Detect which cell encompasses the target text, then output its [x, y] center coordinate. 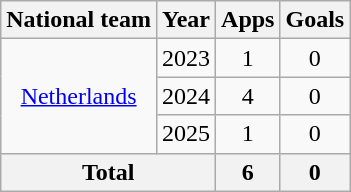
2024 [186, 96]
Goals [315, 20]
Netherlands [79, 96]
2023 [186, 58]
2025 [186, 134]
Total [108, 172]
6 [248, 172]
Apps [248, 20]
4 [248, 96]
National team [79, 20]
Year [186, 20]
